Extract the [X, Y] coordinate from the center of the cell holding the provided text.  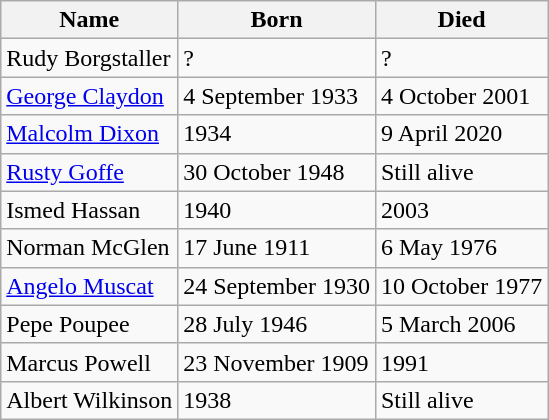
5 March 2006 [461, 324]
4 September 1933 [277, 96]
6 May 1976 [461, 248]
Pepe Poupee [90, 324]
Rusty Goffe [90, 172]
2003 [461, 210]
Died [461, 20]
Angelo Muscat [90, 286]
28 July 1946 [277, 324]
Malcolm Dixon [90, 134]
Rudy Borgstaller [90, 58]
Marcus Powell [90, 362]
30 October 1948 [277, 172]
24 September 1930 [277, 286]
9 April 2020 [461, 134]
17 June 1911 [277, 248]
George Claydon [90, 96]
1938 [277, 400]
10 October 1977 [461, 286]
1991 [461, 362]
Albert Wilkinson [90, 400]
Born [277, 20]
1940 [277, 210]
Name [90, 20]
Ismed Hassan [90, 210]
23 November 1909 [277, 362]
4 October 2001 [461, 96]
Norman McGlen [90, 248]
1934 [277, 134]
